Output the [X, Y] coordinate of the center of the cell containing the given text.  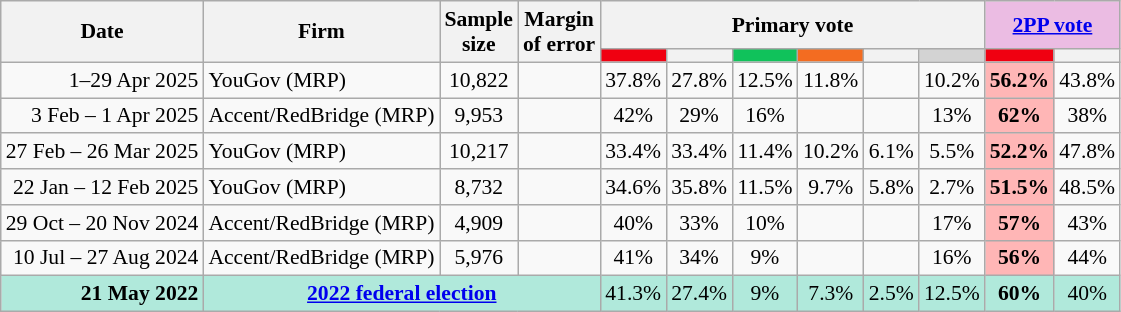
2.5% [892, 294]
44% [1087, 258]
37.8% [633, 80]
9,953 [479, 116]
41% [633, 258]
29% [699, 116]
43.8% [1087, 80]
3 Feb – 1 Apr 2025 [102, 116]
51.5% [1020, 187]
27.8% [699, 80]
57% [1020, 223]
13% [952, 116]
56.2% [1020, 80]
35.8% [699, 187]
Date [102, 32]
48.5% [1087, 187]
38% [1087, 116]
34% [699, 258]
11.8% [831, 80]
4,909 [479, 223]
Samplesize [479, 32]
10 Jul – 27 Aug 2024 [102, 258]
27.4% [699, 294]
Marginof error [559, 32]
42% [633, 116]
56% [1020, 258]
1–29 Apr 2025 [102, 80]
10,822 [479, 80]
22 Jan – 12 Feb 2025 [102, 187]
47.8% [1087, 152]
11.5% [765, 187]
11.4% [765, 152]
5.5% [952, 152]
5.8% [892, 187]
2PP vote [1052, 25]
8,732 [479, 187]
33% [699, 223]
41.3% [633, 294]
43% [1087, 223]
17% [952, 223]
2022 federal election [402, 294]
29 Oct – 20 Nov 2024 [102, 223]
52.2% [1020, 152]
60% [1020, 294]
27 Feb – 26 Mar 2025 [102, 152]
62% [1020, 116]
21 May 2022 [102, 294]
6.1% [892, 152]
9.7% [831, 187]
7.3% [831, 294]
Primary vote [792, 25]
Firm [321, 32]
10,217 [479, 152]
10% [765, 223]
5,976 [479, 258]
2.7% [952, 187]
34.6% [633, 187]
